Return (x, y) of the center of cell containing provided text 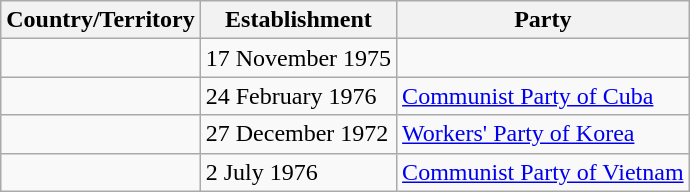
Communist Party of Cuba (543, 96)
Communist Party of Vietnam (543, 172)
Party (543, 20)
27 December 1972 (298, 134)
Establishment (298, 20)
24 February 1976 (298, 96)
2 July 1976 (298, 172)
Workers' Party of Korea (543, 134)
17 November 1975 (298, 58)
Country/Territory (100, 20)
